Return [X, Y] of the center of cell containing provided text 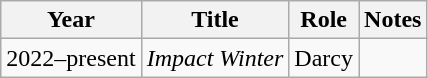
Notes [393, 20]
Year [71, 20]
2022–present [71, 58]
Impact Winter [215, 58]
Role [324, 20]
Title [215, 20]
Darcy [324, 58]
